Return the [x, y] coordinate for the center point of the cell that contains the specified text.  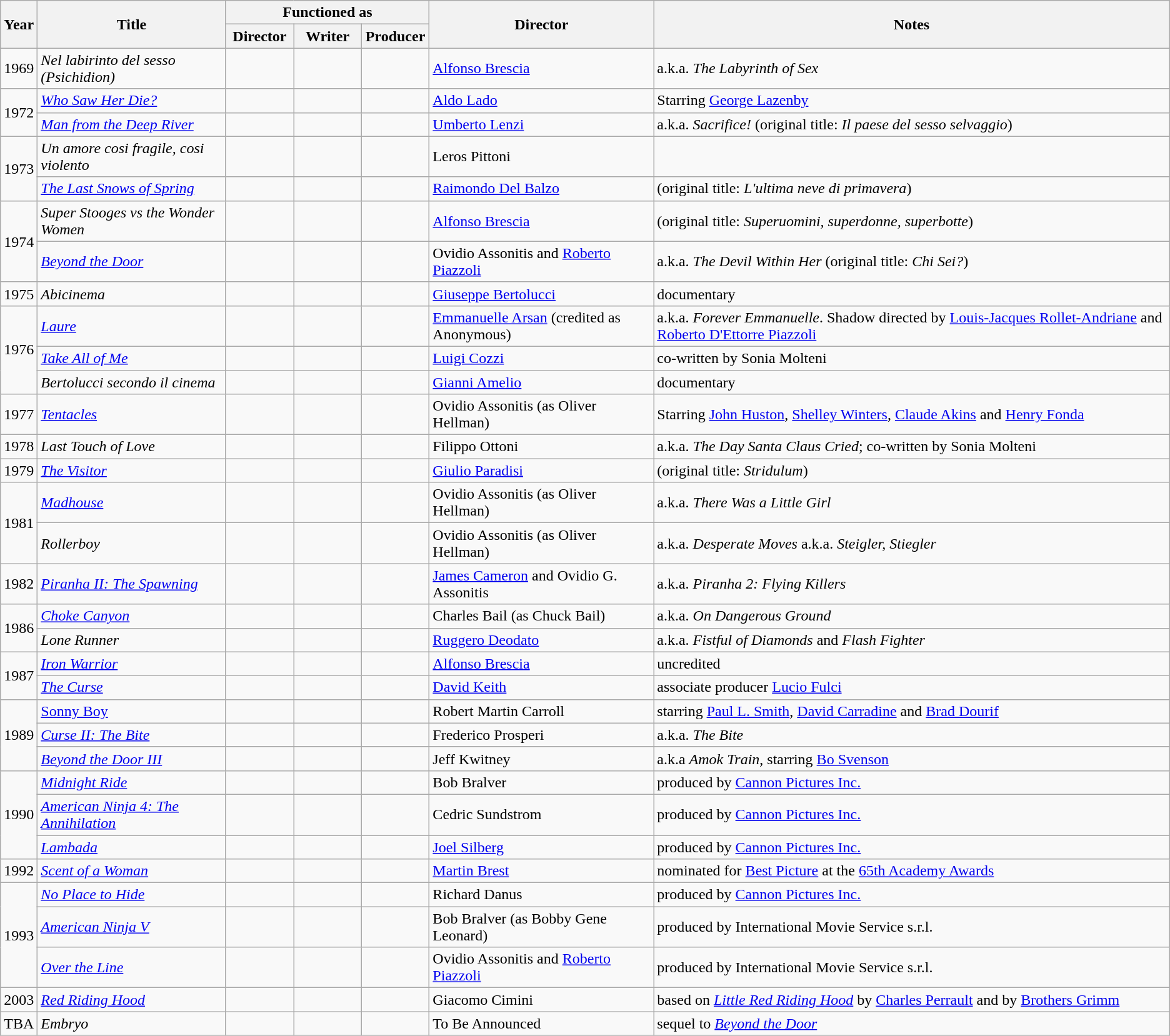
Martin Brest [541, 871]
based on Little Red Riding Hood by Charles Perrault and by Brothers Grimm [911, 1000]
1972 [19, 112]
a.k.a. Fistful of Diamonds and Flash Fighter [911, 640]
Giulio Paradisi [541, 471]
American Ninja 4: The Annihilation [131, 815]
starring Paul L. Smith, David Carradine and Brad Dourif [911, 711]
Tentacles [131, 415]
To Be Announced [541, 1024]
1973 [19, 169]
Leros Pittoni [541, 156]
Producer [395, 36]
2003 [19, 1000]
Piranha II: The Spawning [131, 584]
Rollerboy [131, 544]
Red Riding Hood [131, 1000]
1977 [19, 415]
1978 [19, 447]
Choke Canyon [131, 616]
Umberto Lenzi [541, 124]
David Keith [541, 687]
1989 [19, 735]
The Curse [131, 687]
Man from the Deep River [131, 124]
Take All of Me [131, 358]
Joel Silberg [541, 847]
(original title: Superuomini, superdonne, superbotte) [911, 221]
associate producer Lucio Fulci [911, 687]
Notes [911, 24]
Bob Bralver (as Bobby Gene Leonard) [541, 927]
Un amore cosi fragile, cosi violento [131, 156]
a.k.a. The Bite [911, 735]
a.k.a. Piranha 2: Flying Killers [911, 584]
a.k.a. Desperate Moves a.k.a. Steigler, Stiegler [911, 544]
Laure [131, 326]
Giuseppe Bertolucci [541, 294]
Jeff Kwitney [541, 759]
1976 [19, 350]
a.k.a. The Labyrinth of Sex [911, 69]
a.k.a. The Day Santa Claus Cried; co-written by Sonia Molteni [911, 447]
Raimondo Del Balzo [541, 189]
Year [19, 24]
nominated for Best Picture at the 65th Academy Awards [911, 871]
Bertolucci secondo il cinema [131, 382]
1993 [19, 935]
Super Stooges vs the Wonder Women [131, 221]
No Place to Hide [131, 895]
Starring John Huston, Shelley Winters, Claude Akins and Henry Fonda [911, 415]
American Ninja V [131, 927]
Lone Runner [131, 640]
Ruggero Deodato [541, 640]
Iron Warrior [131, 664]
Starring George Lazenby [911, 101]
Who Saw Her Die? [131, 101]
1979 [19, 471]
a.k.a. Forever Emmanuelle. Shadow directed by Louis-Jacques Rollet-Andriane and Roberto D'Ettorre Piazzoli [911, 326]
The Last Snows of Spring [131, 189]
Robert Martin Carroll [541, 711]
Scent of a Woman [131, 871]
The Visitor [131, 471]
TBA [19, 1024]
1982 [19, 584]
Last Touch of Love [131, 447]
1975 [19, 294]
1990 [19, 815]
Aldo Lado [541, 101]
Curse II: The Bite [131, 735]
1974 [19, 241]
Charles Bail (as Chuck Bail) [541, 616]
1981 [19, 523]
a.k.a. On Dangerous Ground [911, 616]
a.k.a. There Was a Little Girl [911, 502]
Abicinema [131, 294]
Nel labirinto del sesso (Psichidion) [131, 69]
a.k.a. The Devil Within Her (original title: Chi Sei?) [911, 261]
Title [131, 24]
Beyond the Door III [131, 759]
Richard Danus [541, 895]
uncredited [911, 664]
Midnight Ride [131, 782]
Frederico Prosperi [541, 735]
Gianni Amelio [541, 382]
Lambada [131, 847]
(original title: L'ultima neve di primavera) [911, 189]
Giacomo Cimini [541, 1000]
1986 [19, 628]
Functioned as [327, 12]
co-written by Sonia Molteni [911, 358]
James Cameron and Ovidio G. Assonitis [541, 584]
Luigi Cozzi [541, 358]
Madhouse [131, 502]
1987 [19, 675]
Over the Line [131, 967]
Beyond the Door [131, 261]
1969 [19, 69]
Filippo Ottoni [541, 447]
a.k.a. Sacrifice! (original title: Il paese del sesso selvaggio) [911, 124]
Writer [327, 36]
sequel to Beyond the Door [911, 1024]
Emmanuelle Arsan (credited as Anonymous) [541, 326]
Embryo [131, 1024]
Cedric Sundstrom [541, 815]
(original title: Stridulum) [911, 471]
a.k.a Amok Train, starring Bo Svenson [911, 759]
Bob Bralver [541, 782]
Sonny Boy [131, 711]
1992 [19, 871]
